Capture the cell that displays the provided text and extract its (X, Y) central coordinate. 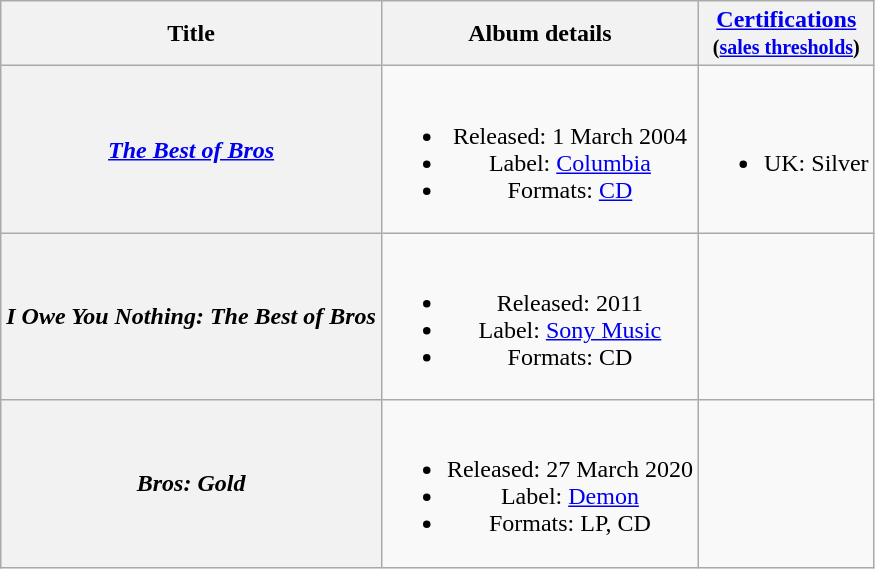
Album details (540, 34)
Certifications(sales thresholds) (786, 34)
Title (192, 34)
UK: Silver (786, 150)
Released: 2011Label: Sony MusicFormats: CD (540, 316)
Released: 1 March 2004Label: ColumbiaFormats: CD (540, 150)
Bros: Gold (192, 484)
I Owe You Nothing: The Best of Bros (192, 316)
Released: 27 March 2020Label: DemonFormats: LP, CD (540, 484)
The Best of Bros (192, 150)
